Locate the cell with the specified text and output its (X, Y) center coordinate. 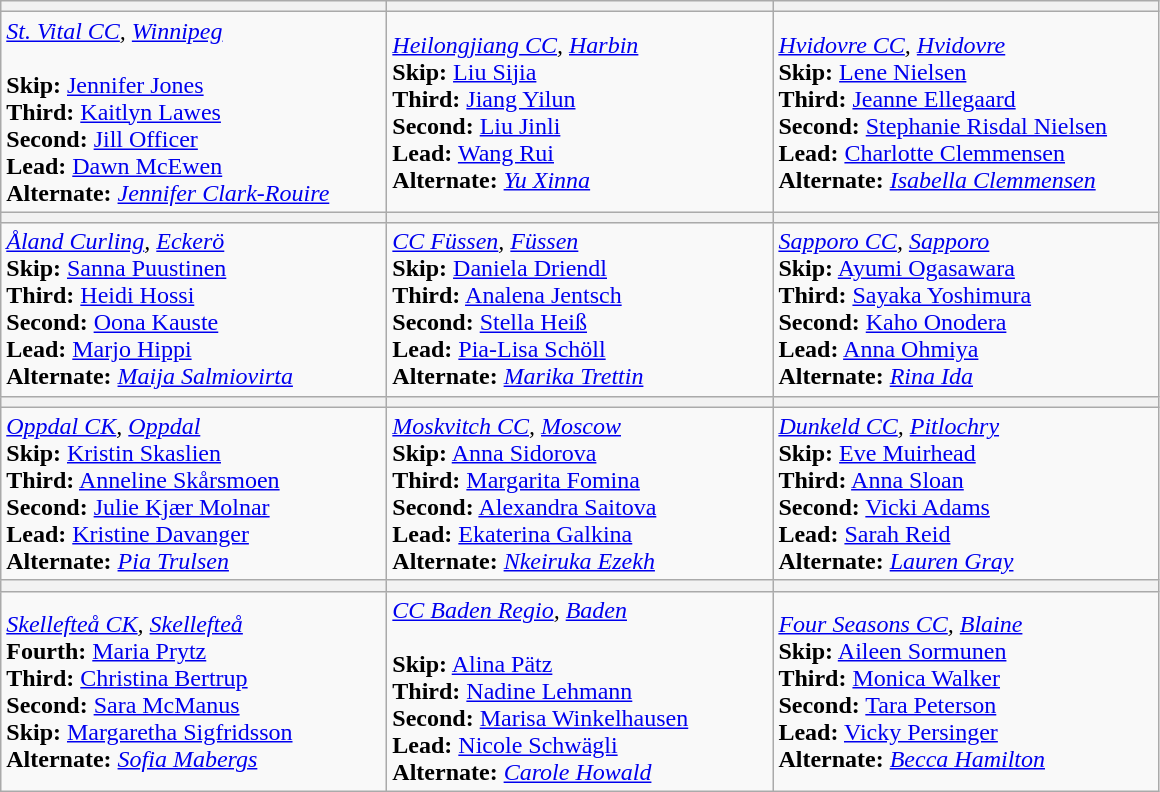
Oppdal CK, OppdalSkip: Kristin Skaslien Third: Anneline Skårsmoen Second: Julie Kjær Molnar Lead: Kristine Davanger Alternate: Pia Trulsen (194, 494)
Sapporo CC, SapporoSkip: Ayumi Ogasawara Third: Sayaka Yoshimura Second: Kaho Onodera Lead: Anna Ohmiya Alternate: Rina Ida (966, 310)
CC Füssen, FüssenSkip: Daniela Driendl Third: Analena Jentsch Second: Stella Heiß Lead: Pia-Lisa Schöll Alternate: Marika Trettin (580, 310)
Heilongjiang CC, HarbinSkip: Liu Sijia Third: Jiang Yilun Second: Liu Jinli Lead: Wang Rui Alternate: Yu Xinna (580, 112)
Dunkeld CC, PitlochrySkip: Eve Muirhead Third: Anna Sloan Second: Vicki Adams Lead: Sarah Reid Alternate: Lauren Gray (966, 494)
CC Baden Regio, BadenSkip: Alina Pätz Third: Nadine Lehmann Second: Marisa Winkelhausen Lead: Nicole Schwägli Alternate: Carole Howald (580, 691)
Åland Curling, EckeröSkip: Sanna Puustinen Third: Heidi Hossi Second: Oona Kauste Lead: Marjo Hippi Alternate: Maija Salmiovirta (194, 310)
St. Vital CC, WinnipegSkip: Jennifer Jones Third: Kaitlyn Lawes Second: Jill Officer Lead: Dawn McEwen Alternate: Jennifer Clark-Rouire (194, 112)
Moskvitch CC, MoscowSkip: Anna Sidorova Third: Margarita Fomina Second: Alexandra Saitova Lead: Ekaterina Galkina Alternate: Nkeiruka Ezekh (580, 494)
Four Seasons CC, BlaineSkip: Aileen Sormunen Third: Monica Walker Second: Tara Peterson Lead: Vicky Persinger Alternate: Becca Hamilton (966, 691)
Skellefteå CK, SkellefteåFourth: Maria Prytz Third: Christina Bertrup Second: Sara McManus Skip: Margaretha Sigfridsson Alternate: Sofia Mabergs (194, 691)
